Find where the given text appears and provide that cell's center as [x, y] coordinate. 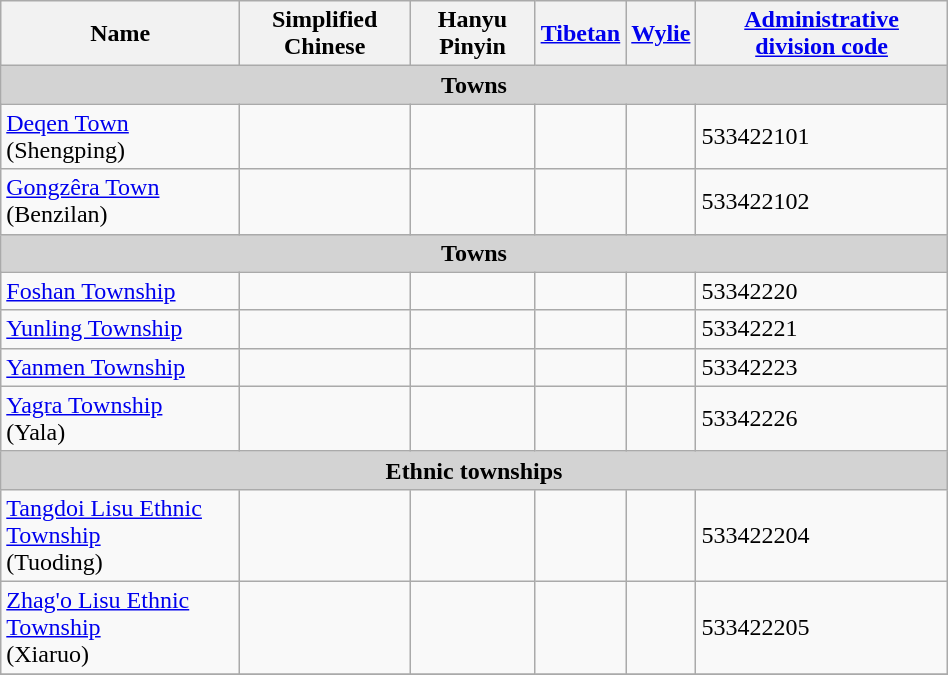
Deqen Town(Shengping) [120, 136]
53342226 [822, 418]
533422205 [822, 627]
Yanmen Township [120, 367]
Foshan Township [120, 291]
Yagra Township(Yala) [120, 418]
Ethnic townships [474, 470]
Tangdoi Lisu Ethnic Township(Tuoding) [120, 535]
Hanyu Pinyin [472, 34]
533422102 [822, 202]
Tibetan [580, 34]
53342221 [822, 329]
533422101 [822, 136]
53342220 [822, 291]
Gongzêra Town(Benzilan) [120, 202]
Simplified Chinese [325, 34]
Administrative division code [822, 34]
53342223 [822, 367]
533422204 [822, 535]
Yunling Township [120, 329]
Wylie [661, 34]
Name [120, 34]
Zhag'o Lisu Ethnic Township(Xiaruo) [120, 627]
